Detect which cell encompasses the target text, then output its (X, Y) center coordinate. 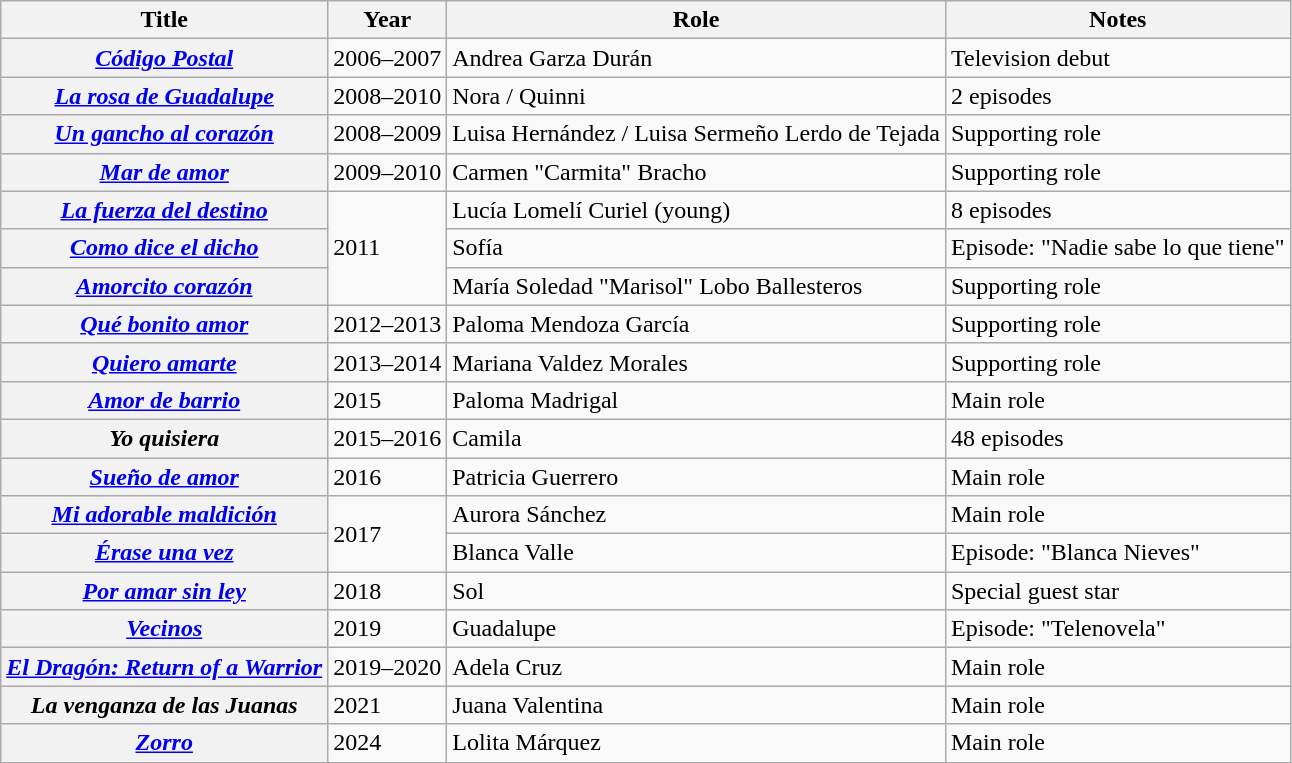
2011 (388, 248)
2009–2010 (388, 172)
Paloma Madrigal (696, 400)
Episode: "Nadie sabe lo que tiene" (1118, 248)
2015–2016 (388, 438)
Qué bonito amor (164, 324)
Como dice el dicho (164, 248)
Lucía Lomelí Curiel (young) (696, 210)
2013–2014 (388, 362)
2 episodes (1118, 96)
La rosa de Guadalupe (164, 96)
Guadalupe (696, 629)
Title (164, 20)
Vecinos (164, 629)
2008–2010 (388, 96)
2021 (388, 705)
La venganza de las Juanas (164, 705)
Amor de barrio (164, 400)
2017 (388, 534)
Código Postal (164, 58)
Aurora Sánchez (696, 515)
Juana Valentina (696, 705)
Role (696, 20)
Mariana Valdez Morales (696, 362)
2012–2013 (388, 324)
María Soledad "Marisol" Lobo Ballesteros (696, 286)
Episode: "Blanca Nieves" (1118, 553)
2008–2009 (388, 134)
Sofía (696, 248)
Por amar sin ley (164, 591)
2006–2007 (388, 58)
Notes (1118, 20)
El Dragón: Return of a Warrior (164, 667)
2019–2020 (388, 667)
48 episodes (1118, 438)
Camila (696, 438)
Sol (696, 591)
Nora / Quinni (696, 96)
Mi adorable maldición (164, 515)
2016 (388, 477)
Adela Cruz (696, 667)
Year (388, 20)
2024 (388, 743)
Paloma Mendoza García (696, 324)
Sueño de amor (164, 477)
Érase una vez (164, 553)
Andrea Garza Durán (696, 58)
Luisa Hernández / Luisa Sermeño Lerdo de Tejada (696, 134)
2019 (388, 629)
Quiero amarte (164, 362)
Yo quisiera (164, 438)
Patricia Guerrero (696, 477)
Lolita Márquez (696, 743)
La fuerza del destino (164, 210)
Special guest star (1118, 591)
Blanca Valle (696, 553)
Zorro (164, 743)
Episode: "Telenovela" (1118, 629)
8 episodes (1118, 210)
2015 (388, 400)
Amorcito corazón (164, 286)
Carmen "Carmita" Bracho (696, 172)
Un gancho al corazón (164, 134)
Television debut (1118, 58)
Mar de amor (164, 172)
2018 (388, 591)
